From the cell containing the given text, extract its center point as [X, Y] coordinate. 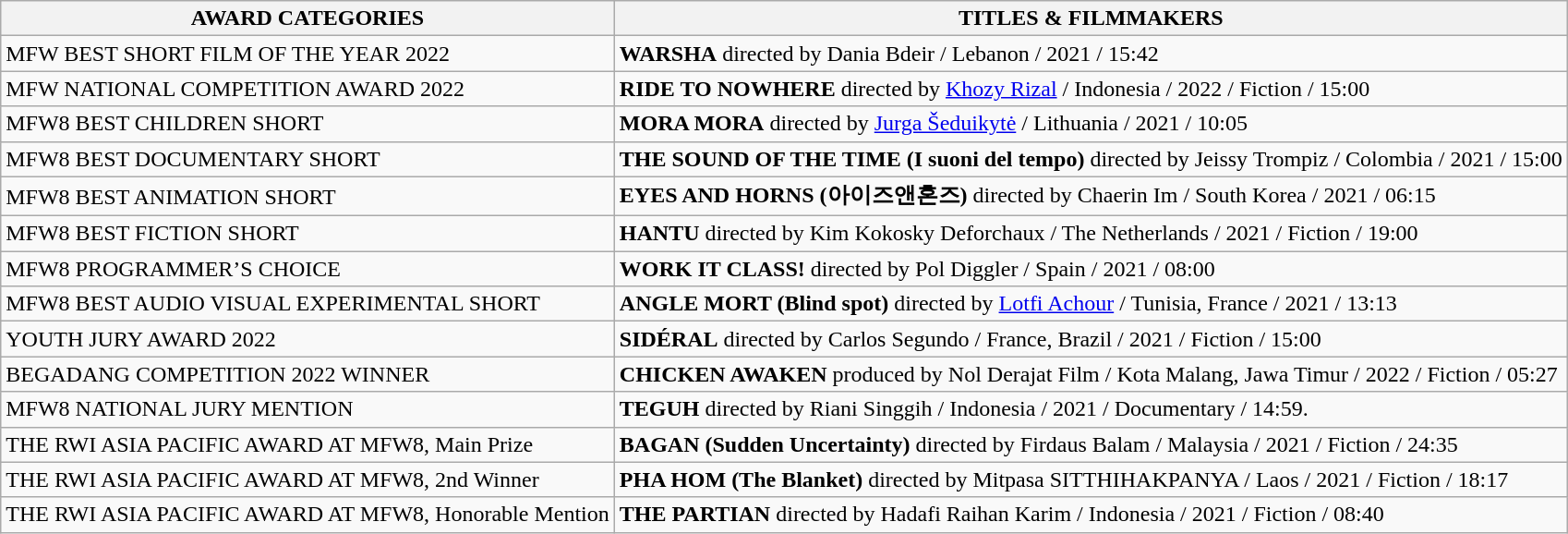
RIDE TO NOWHERE directed by Khozy Rizal / Indonesia / 2022 / Fiction / 15:00 [1091, 89]
MFW8 BEST FICTION SHORT [308, 234]
AWARD CATEGORIES [308, 18]
TEGUH directed by Riani Singgih / Indonesia / 2021 / Documentary / 14:59. [1091, 409]
MFW8 BEST CHILDREN SHORT [308, 124]
PHA HOM (The Blanket) directed by Mitpasa SITTHIHAKPANYA / Laos / 2021 / Fiction / 18:17 [1091, 479]
MFW NATIONAL COMPETITION AWARD 2022 [308, 89]
THE RWI ASIA PACIFIC AWARD AT MFW8, Main Prize [308, 444]
BAGAN (Sudden Uncertainty) directed by Firdaus Balam / Malaysia / 2021 / Fiction / 24:35 [1091, 444]
THE RWI ASIA PACIFIC AWARD AT MFW8, Honorable Mention [308, 515]
MFW8 BEST ANIMATION SHORT [308, 196]
THE SOUND OF THE TIME (I suoni del tempo) directed by Jeissy Trompiz / Colombia / 2021 / 15:00 [1091, 159]
ANGLE MORT (Blind spot) directed by Lotfi Achour / Tunisia, France / 2021 / 13:13 [1091, 304]
YOUTH JURY AWARD 2022 [308, 339]
BEGADANG COMPETITION 2022 WINNER [308, 374]
SIDÉRAL directed by Carlos Segundo / France, Brazil / 2021 / Fiction / 15:00 [1091, 339]
WORK IT CLASS! directed by Pol Diggler / Spain / 2021 / 08:00 [1091, 269]
MFW8 BEST AUDIO VISUAL EXPERIMENTAL SHORT [308, 304]
EYES AND HORNS (아이즈앤혼즈) directed by Chaerin Im / South Korea / 2021 / 06:15 [1091, 196]
MFW8 BEST DOCUMENTARY SHORT [308, 159]
MFW BEST SHORT FILM OF THE YEAR 2022 [308, 54]
THE PARTIAN directed by Hadafi Raihan Karim / Indonesia / 2021 / Fiction / 08:40 [1091, 515]
CHICKEN AWAKEN produced by Nol Derajat Film / Kota Malang, Jawa Timur / 2022 / Fiction / 05:27 [1091, 374]
MFW8 PROGRAMMER’S CHOICE [308, 269]
WARSHA directed by Dania Bdeir / Lebanon / 2021 / 15:42 [1091, 54]
HANTU directed by Kim Kokosky Deforchaux / The Netherlands / 2021 / Fiction / 19:00 [1091, 234]
TITLES & FILMMAKERS [1091, 18]
THE RWI ASIA PACIFIC AWARD AT MFW8, 2nd Winner [308, 479]
MORA MORA directed by Jurga Šeduikytė / Lithuania / 2021 / 10:05 [1091, 124]
MFW8 NATIONAL JURY MENTION [308, 409]
